Detect which cell encompasses the target text, then output its [X, Y] center coordinate. 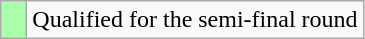
Qualified for the semi-final round [195, 20]
